For the text-containing cell, return its midpoint in [x, y] coordinate format. 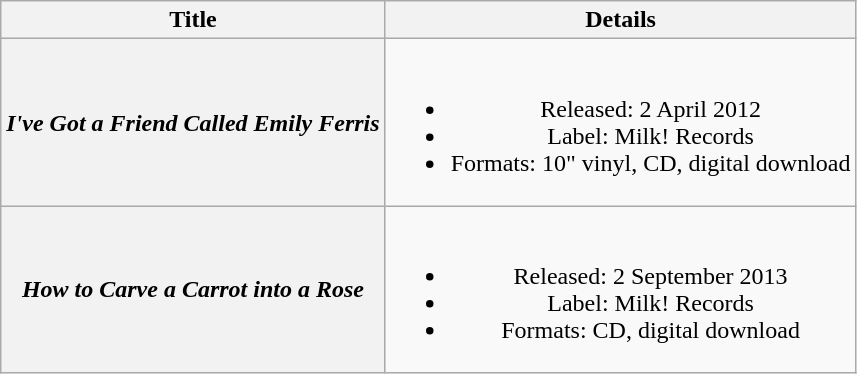
Details [620, 20]
Released: 2 April 2012Label: Milk! RecordsFormats: 10" vinyl, CD, digital download [620, 122]
How to Carve a Carrot into a Rose [193, 290]
Released: 2 September 2013Label: Milk! RecordsFormats: CD, digital download [620, 290]
Title [193, 20]
I've Got a Friend Called Emily Ferris [193, 122]
